Search for the cell housing the specified text and yield its [X, Y] center coordinate. 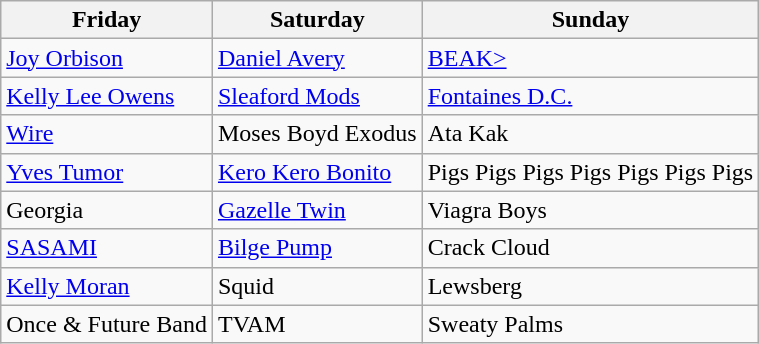
Gazelle Twin [317, 210]
Sleaford Mods [317, 96]
Saturday [317, 20]
SASAMI [107, 248]
Kelly Moran [107, 286]
Joy Orbison [107, 58]
BEAK> [590, 58]
Squid [317, 286]
Crack Cloud [590, 248]
Kero Kero Bonito [317, 172]
Ata Kak [590, 134]
Fontaines D.C. [590, 96]
Bilge Pump [317, 248]
Georgia [107, 210]
Pigs Pigs Pigs Pigs Pigs Pigs Pigs [590, 172]
Viagra Boys [590, 210]
Daniel Avery [317, 58]
Wire [107, 134]
Yves Tumor [107, 172]
Lewsberg [590, 286]
TVAM [317, 324]
Once & Future Band [107, 324]
Sunday [590, 20]
Friday [107, 20]
Moses Boyd Exodus [317, 134]
Kelly Lee Owens [107, 96]
Sweaty Palms [590, 324]
